Extract the [x, y] coordinate from the center of the cell holding the provided text.  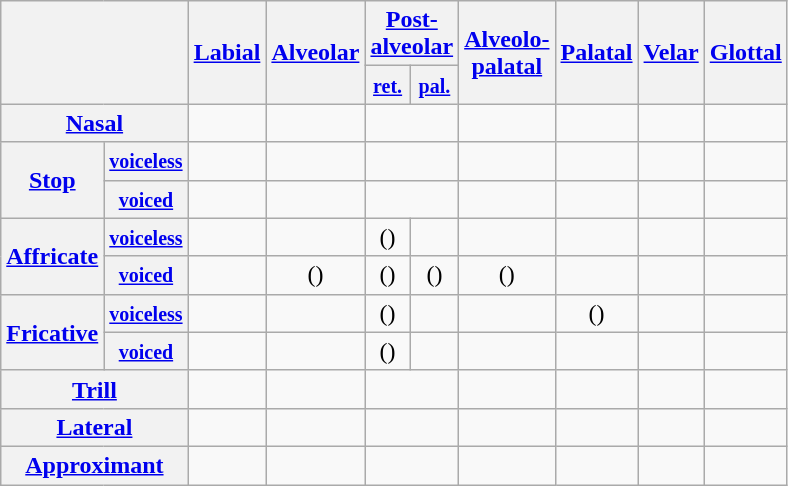
Fricative [52, 332]
Alveolo-palatal [507, 52]
Glottal [746, 52]
pal. [434, 85]
Alveolar [316, 52]
Approximant [94, 465]
Stop [52, 180]
Trill [94, 389]
ret. [388, 85]
Velar [671, 52]
Affricate [52, 256]
Nasal [94, 123]
Labial [227, 52]
Lateral [94, 427]
Post-alveolar [412, 34]
Palatal [596, 52]
